Capture the cell that displays the provided text and extract its [x, y] central coordinate. 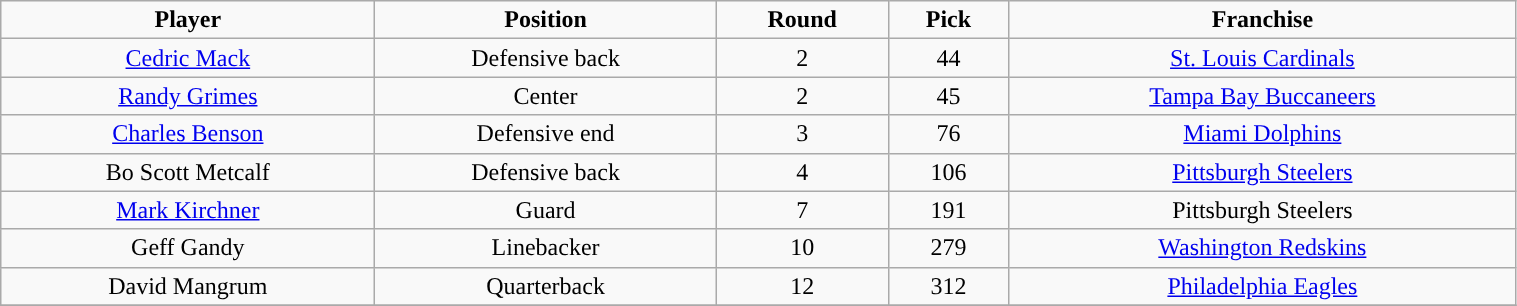
Randy Grimes [188, 96]
Linebacker [546, 248]
Charles Benson [188, 134]
Washington Redskins [1262, 248]
Defensive end [546, 134]
Player [188, 20]
106 [948, 172]
Position [546, 20]
Round [802, 20]
76 [948, 134]
Bo Scott Metcalf [188, 172]
Center [546, 96]
3 [802, 134]
Tampa Bay Buccaneers [1262, 96]
Guard [546, 210]
4 [802, 172]
Geff Gandy [188, 248]
10 [802, 248]
191 [948, 210]
Mark Kirchner [188, 210]
David Mangrum [188, 286]
7 [802, 210]
312 [948, 286]
Quarterback [546, 286]
Pick [948, 20]
St. Louis Cardinals [1262, 58]
45 [948, 96]
Cedric Mack [188, 58]
Miami Dolphins [1262, 134]
44 [948, 58]
12 [802, 286]
279 [948, 248]
Philadelphia Eagles [1262, 286]
Franchise [1262, 20]
